Find where the given text appears and provide that cell's center as (x, y) coordinate. 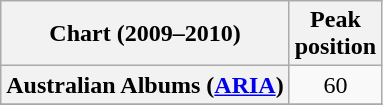
60 (335, 85)
Chart (2009–2010) (145, 34)
Peakposition (335, 34)
Australian Albums (ARIA) (145, 85)
